Return (x, y) of the center of cell containing provided text 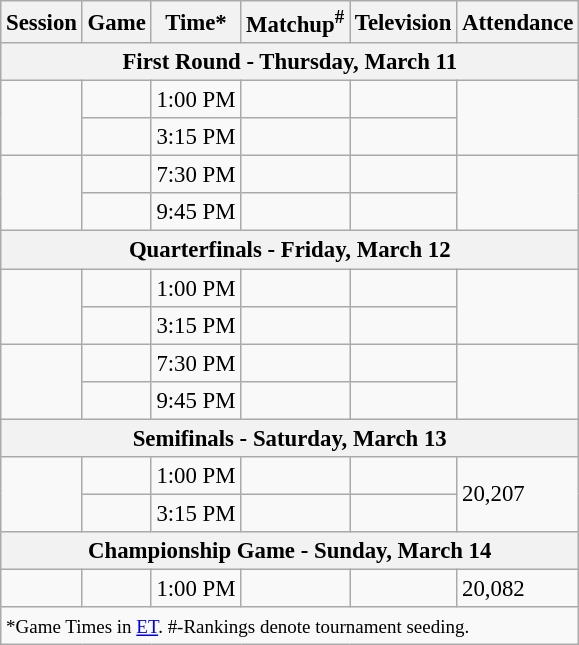
Game (116, 22)
Championship Game - Sunday, March 14 (290, 551)
Quarterfinals - Friday, March 12 (290, 250)
20,082 (518, 588)
First Round - Thursday, March 11 (290, 62)
Attendance (518, 22)
Session (42, 22)
Television (404, 22)
Time* (196, 22)
Semifinals - Saturday, March 13 (290, 438)
20,207 (518, 494)
Matchup# (296, 22)
*Game Times in ET. #-Rankings denote tournament seeding. (290, 626)
